Extract the (x, y) coordinate from the center of the cell holding the provided text.  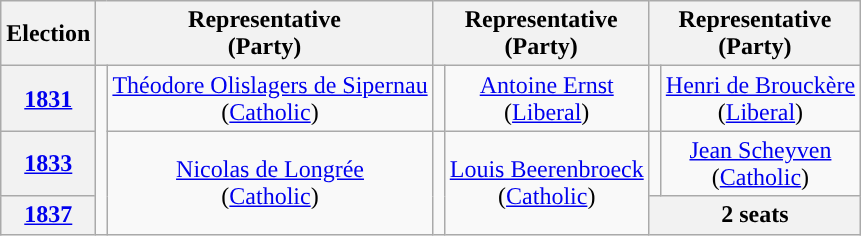
Louis Beerenbroeck(Catholic) (546, 182)
Election (48, 34)
Nicolas de Longrée(Catholic) (270, 182)
Jean Scheyven(Catholic) (760, 164)
Henri de Brouckère(Liberal) (760, 98)
Théodore Olislagers de Sipernau(Catholic) (270, 98)
2 seats (754, 215)
1837 (48, 215)
Antoine Ernst(Liberal) (546, 98)
1833 (48, 164)
1831 (48, 98)
